Provide the (x, y) coordinate of the cell's center where the given text is located.  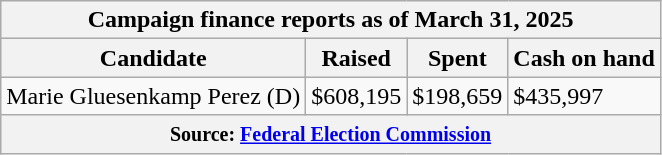
$435,997 (584, 96)
Raised (356, 58)
Source: Federal Election Commission (331, 134)
Candidate (154, 58)
Campaign finance reports as of March 31, 2025 (331, 20)
Cash on hand (584, 58)
$198,659 (458, 96)
Spent (458, 58)
$608,195 (356, 96)
Marie Gluesenkamp Perez (D) (154, 96)
